Return the [X, Y] coordinate for the center point of the cell that contains the specified text.  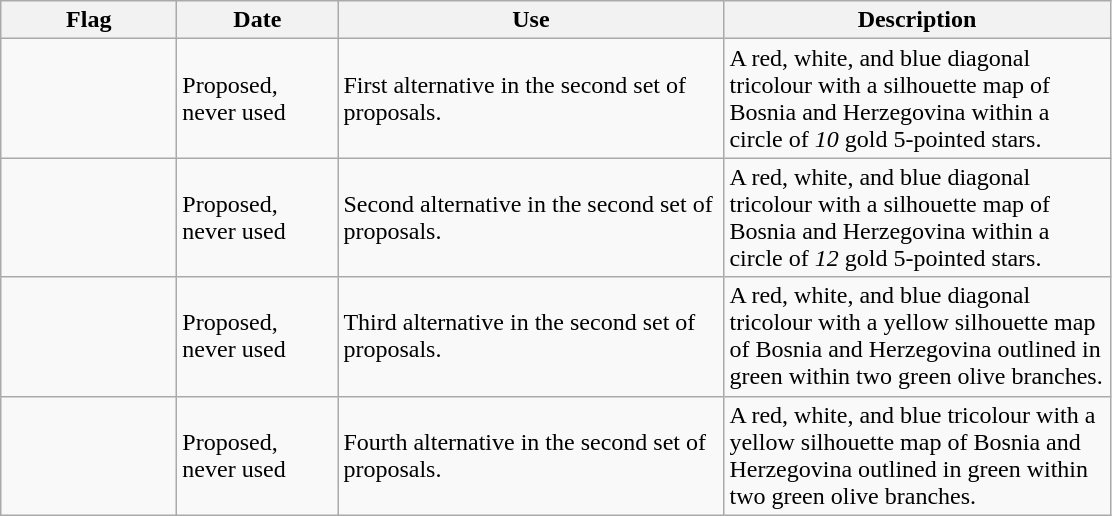
Second alternative in the second set of proposals. [531, 218]
A red, white, and blue tricolour with a yellow silhouette map of Bosnia and Herzegovina outlined in green within two green olive branches. [917, 456]
A red, white, and blue diagonal tricolour with a silhouette map of Bosnia and Herzegovina within a circle of 10 gold 5-pointed stars. [917, 98]
A red, white, and blue diagonal tricolour with a silhouette map of Bosnia and Herzegovina within a circle of 12 gold 5-pointed stars. [917, 218]
Use [531, 20]
Third alternative in the second set of proposals. [531, 336]
Flag [89, 20]
Fourth alternative in the second set of proposals. [531, 456]
Description [917, 20]
A red, white, and blue diagonal tricolour with a yellow silhouette map of Bosnia and Herzegovina outlined in green within two green olive branches. [917, 336]
Date [258, 20]
First alternative in the second set of proposals. [531, 98]
